Locate the cell with the specified text and output its (x, y) center coordinate. 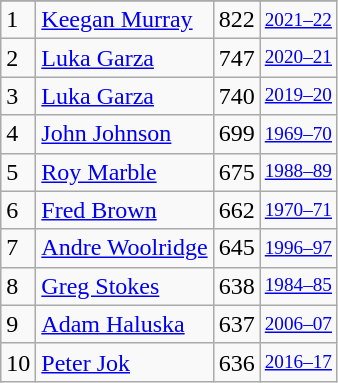
1996–97 (298, 248)
Adam Haluska (124, 324)
John Johnson (124, 134)
2021–22 (298, 20)
822 (236, 20)
10 (18, 362)
9 (18, 324)
Fred Brown (124, 210)
2020–21 (298, 58)
699 (236, 134)
636 (236, 362)
2016–17 (298, 362)
2019–20 (298, 96)
Peter Jok (124, 362)
675 (236, 172)
1 (18, 20)
2 (18, 58)
1988–89 (298, 172)
5 (18, 172)
Andre Woolridge (124, 248)
3 (18, 96)
8 (18, 286)
1970–71 (298, 210)
2006–07 (298, 324)
7 (18, 248)
6 (18, 210)
1984–85 (298, 286)
747 (236, 58)
740 (236, 96)
637 (236, 324)
638 (236, 286)
Roy Marble (124, 172)
645 (236, 248)
662 (236, 210)
Greg Stokes (124, 286)
Keegan Murray (124, 20)
1969–70 (298, 134)
4 (18, 134)
